Pinpoint the cell where the given text exists, returning its (x, y) midpoint coordinate. 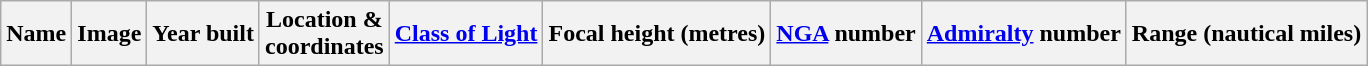
Image (110, 34)
Name (36, 34)
Range (nautical miles) (1246, 34)
Focal height (metres) (657, 34)
Year built (204, 34)
Location & coordinates (324, 34)
NGA number (846, 34)
Class of Light (466, 34)
Admiralty number (1024, 34)
